From the cell containing the given text, extract its center point as (x, y) coordinate. 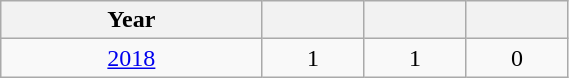
2018 (132, 58)
Year (132, 20)
0 (517, 58)
